Pinpoint the cell where the given text exists, returning its [X, Y] midpoint coordinate. 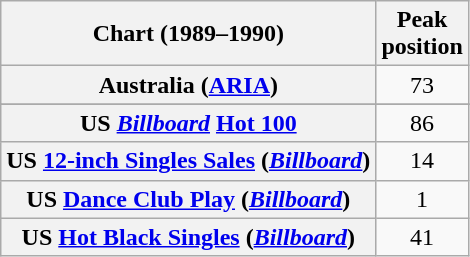
41 [422, 237]
73 [422, 85]
Australia (ARIA) [188, 85]
14 [422, 161]
1 [422, 199]
US Billboard Hot 100 [188, 123]
Chart (1989–1990) [188, 34]
86 [422, 123]
US Dance Club Play (Billboard) [188, 199]
US 12-inch Singles Sales (Billboard) [188, 161]
Peakposition [422, 34]
US Hot Black Singles (Billboard) [188, 237]
